Return the (X, Y) coordinate for the center point of the cell that contains the specified text.  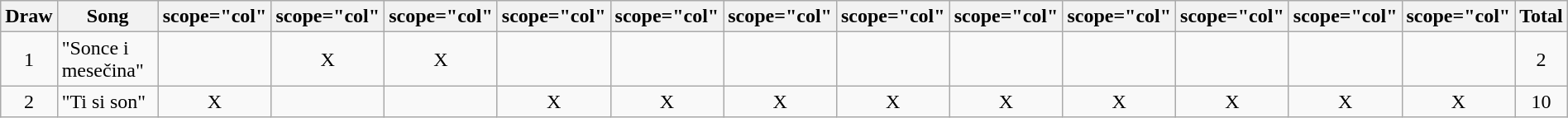
"Sonce i mesečina" (108, 59)
Draw (29, 17)
Total (1542, 17)
10 (1542, 101)
Song (108, 17)
1 (29, 59)
"Ti si son" (108, 101)
